Pinpoint the cell where the given text exists, returning its (X, Y) midpoint coordinate. 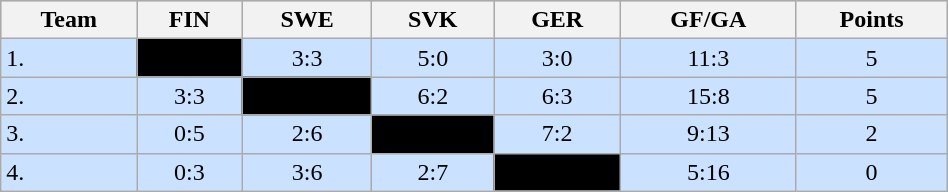
3:6 (307, 172)
2:7 (433, 172)
SWE (307, 20)
FIN (190, 20)
2 (872, 134)
6:3 (558, 96)
4. (69, 172)
Points (872, 20)
0 (872, 172)
3:0 (558, 58)
0:5 (190, 134)
3. (69, 134)
GF/GA (708, 20)
1. (69, 58)
11:3 (708, 58)
Team (69, 20)
SVK (433, 20)
2:6 (307, 134)
5:16 (708, 172)
9:13 (708, 134)
6:2 (433, 96)
7:2 (558, 134)
2. (69, 96)
GER (558, 20)
5:0 (433, 58)
15:8 (708, 96)
0:3 (190, 172)
